Capture the cell that displays the provided text and extract its [x, y] central coordinate. 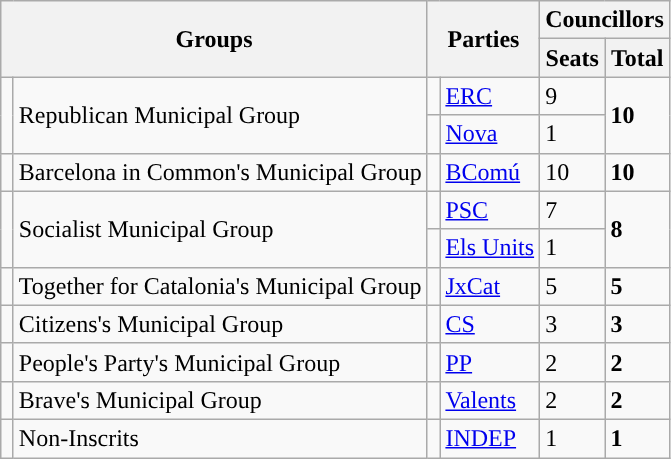
Republican Municipal Group [220, 115]
Nova [490, 134]
8 [637, 229]
Groups [214, 39]
PSC [490, 210]
Socialist Municipal Group [220, 229]
Brave's Municipal Group [220, 400]
Els Units [490, 248]
PP [490, 362]
Total [637, 58]
Parties [483, 39]
9 [572, 96]
CS [490, 324]
JxCat [490, 286]
Seats [572, 58]
BComú [490, 172]
ERC [490, 96]
Barcelona in Common's Municipal Group [220, 172]
INDEP [490, 438]
Together for Catalonia's Municipal Group [220, 286]
7 [572, 210]
Non-Inscrits [220, 438]
Citizens's Municipal Group [220, 324]
Valents [490, 400]
People's Party's Municipal Group [220, 362]
Councillors [605, 20]
